Extract the (x, y) coordinate from the center of the cell holding the provided text.  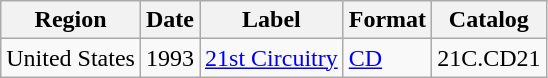
Label (272, 20)
United States (71, 58)
Date (170, 20)
21st Circuitry (272, 58)
Format (387, 20)
CD (387, 58)
1993 (170, 58)
Region (71, 20)
21C.CD21 (489, 58)
Catalog (489, 20)
